Identify which cell holds the provided text, then report its [x, y] central coordinate. 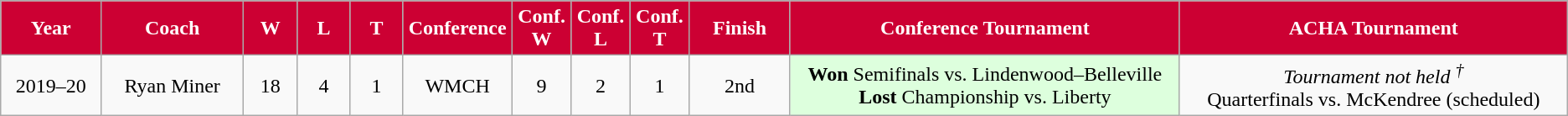
W [271, 29]
Won Semifinals vs. Lindenwood–Belleville Lost Championship vs. Liberty [985, 86]
4 [323, 86]
WMCH [457, 86]
T [377, 29]
Finish [740, 29]
Conference Tournament [985, 29]
Conf. L [601, 29]
2nd [740, 86]
Conf. W [541, 29]
2 [601, 86]
ACHA Tournament [1374, 29]
2019–20 [51, 86]
Conf. T [659, 29]
9 [541, 86]
Tournament not held †Quarterfinals vs. McKendree (scheduled) [1374, 86]
L [323, 29]
Conference [457, 29]
Ryan Miner [173, 86]
18 [271, 86]
Year [51, 29]
Coach [173, 29]
